Identify which cell holds the provided text, then report its [X, Y] central coordinate. 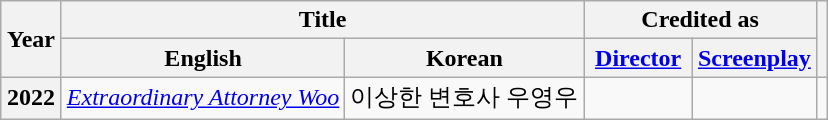
이상한 변호사 우영우 [464, 98]
Credited as [700, 20]
Korean [464, 58]
Director [638, 58]
2022 [32, 98]
English [203, 58]
Year [32, 39]
Screenplay [754, 58]
Title [322, 20]
Extraordinary Attorney Woo [203, 98]
